Provide the [X, Y] coordinate of the cell's center where the given text is located.  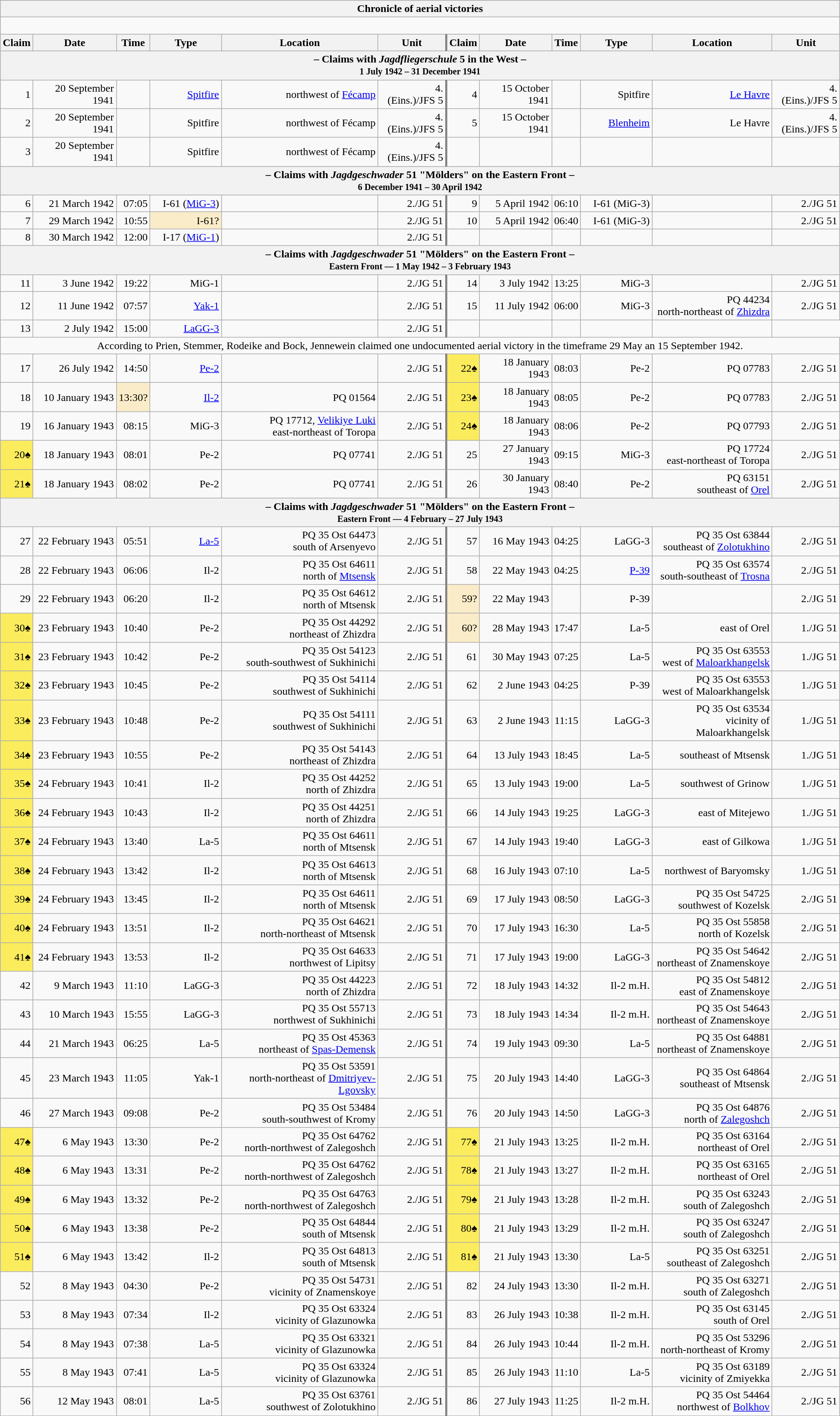
13:30? [133, 397]
PQ 35 Ost 44252 north of Zhizdra [299, 784]
10:42 [133, 657]
29 March 1942 [74, 220]
PQ 35 Ost 54114 southwest of Sukhinichi [299, 685]
61 [463, 657]
PQ 35 Ost 63243 south of Zalegoshch [712, 1199]
PQ 35 Ost 64633 northwest of Lipitsy [299, 957]
10:43 [133, 813]
19 [17, 426]
11:05 [133, 1078]
68 [463, 870]
06:20 [133, 599]
14:34 [566, 1015]
18 [17, 397]
east of Gilkowa [712, 842]
– Claims with Jagdgeschwader 51 "Mölders" on the Eastern Front –6 December 1941 – 30 April 1942 [420, 181]
59? [463, 599]
04:30 [133, 1286]
83 [463, 1315]
PQ 35 Ost 63164 northeast of Orel [712, 1141]
PQ 35 Ost 63271 south of Zalegoshch [712, 1286]
PQ 35 Ost 55858 north of Kozelsk [712, 928]
37♠ [17, 842]
06:25 [133, 1043]
24 July 1943 [516, 1286]
14:32 [566, 985]
44 [17, 1043]
86 [463, 1401]
13:38 [133, 1228]
17 [17, 369]
PQ 17724 east-northeast of Toropa [712, 455]
PQ 44234 north-northeast of Zhizdra [712, 306]
PQ 35 Ost 63761 southwest of Zolotukhino [299, 1401]
07:25 [566, 657]
19:22 [133, 283]
08:03 [566, 369]
3 July 1942 [516, 283]
08:50 [566, 899]
MiG-1 [186, 283]
10:45 [133, 685]
41♠ [17, 957]
21♠ [17, 484]
46 [17, 1113]
PQ 35 Ost 63145 south of Orel [712, 1315]
17:47 [566, 627]
58 [463, 570]
12 [17, 306]
13:29 [566, 1228]
09:30 [566, 1043]
21 March 1942 [74, 203]
67 [463, 842]
11 July 1942 [516, 306]
southwest of Grinow [712, 784]
06:06 [133, 570]
52 [17, 1286]
According to Prien, Stemmer, Rodeike and Bock, Jennewein claimed one undocumented aerial victory in the timeframe 29 May an 15 September 1942. [420, 346]
13:51 [133, 928]
12:00 [133, 237]
60? [463, 627]
56 [17, 1401]
PQ 35 Ost 54812 east of Znamenskoye [712, 985]
07:34 [133, 1315]
07:10 [566, 870]
PQ 63151 southeast of Orel [712, 484]
35♠ [17, 784]
36♠ [17, 813]
23♠ [463, 397]
27 March 1943 [74, 1113]
66 [463, 813]
PQ 35 Ost 63321vicinity of Glazunowka [299, 1343]
PQ 35 Ost 54731vicinity of Znamenskoye [299, 1286]
76 [463, 1113]
– Claims with Jagdfliegerschule 5 in the West –1 July 1942 – 31 December 1941 [420, 66]
southeast of Mtsensk [712, 755]
07:57 [133, 306]
Blenheim [617, 123]
PQ 35 Ost 64844 south of Mtsensk [299, 1228]
PQ 35 Ost 44292 northeast of Zhizdra [299, 627]
49♠ [17, 1199]
07:41 [133, 1373]
PQ 35 Ost 53296 north-northeast of Kromy [712, 1343]
PQ 35 Ost 64621 north-northeast of Mtsensk [299, 928]
26 July 1942 [74, 369]
3 [17, 152]
14 [463, 283]
10 [463, 220]
13:28 [566, 1199]
29 [17, 599]
13:27 [566, 1171]
23 March 1943 [74, 1078]
08:40 [566, 484]
PQ 35 Ost 45363 northeast of Spas-Demensk [299, 1043]
10 March 1943 [74, 1015]
08:06 [566, 426]
east of Orel [712, 627]
07:38 [133, 1343]
38♠ [17, 870]
16:30 [566, 928]
51♠ [17, 1257]
PQ 35 Ost 64881 northeast of Znamenskoye [712, 1043]
63 [463, 720]
48♠ [17, 1171]
– Claims with Jagdgeschwader 51 "Mölders" on the Eastern Front –Eastern Front — 4 February – 27 July 1943 [420, 512]
10:48 [133, 720]
PQ 35 Ost 63844 southeast of Zolotukhino [712, 541]
08:02 [133, 484]
30 January 1943 [516, 484]
PQ 35 Ost 44251 north of Zhizdra [299, 813]
34♠ [17, 755]
20♠ [17, 455]
30♠ [17, 627]
40♠ [17, 928]
I-17 (MiG-1) [186, 237]
PQ 35 Ost 54725 southwest of Kozelsk [712, 899]
06:40 [566, 220]
10:41 [133, 784]
79♠ [463, 1199]
PQ 01564 [299, 397]
06:10 [566, 203]
9 [463, 203]
21 March 1943 [74, 1043]
PQ 35 Ost 64813 south of Mtsensk [299, 1257]
27 [17, 541]
28 May 1943 [516, 627]
53 [17, 1315]
19 July 1943 [516, 1043]
81♠ [463, 1257]
07:05 [133, 203]
11 June 1942 [74, 306]
PQ 35 Ost 54111 southwest of Sukhinichi [299, 720]
15:55 [133, 1015]
70 [463, 928]
64 [463, 755]
PQ 35 Ost 64612 north of Mtsensk [299, 599]
08:05 [566, 397]
PQ 35 Ost 63247 south of Zalegoshch [712, 1228]
22♠ [463, 369]
16 January 1943 [74, 426]
4 [463, 94]
43 [17, 1015]
PQ 35 Ost 63189vicinity of Zmiyekka [712, 1373]
10 January 1943 [74, 397]
19:40 [566, 842]
30 March 1942 [74, 237]
55 [17, 1373]
Chronicle of aerial victories [420, 9]
PQ 07793 [712, 426]
8 [17, 237]
9 March 1943 [74, 985]
65 [463, 784]
10:40 [133, 627]
I-61? [186, 220]
PQ 35 Ost 64473 south of Arsenyevo [299, 541]
08:15 [133, 426]
13 [17, 329]
27 July 1943 [516, 1401]
east of Mitejewo [712, 813]
24♠ [463, 426]
13:32 [133, 1199]
1 [17, 94]
PQ 35 Ost 53484 south-southwest of Kromy [299, 1113]
78♠ [463, 1171]
85 [463, 1373]
PQ 35 Ost 63574 south-southeast of Trosna [712, 570]
50♠ [17, 1228]
80♠ [463, 1228]
16 July 1943 [516, 870]
11 [17, 283]
2 July 1942 [74, 329]
05:51 [133, 541]
62 [463, 685]
5 [463, 123]
PQ 35 Ost 64876 north of Zalegoshch [712, 1113]
PQ 35 Ost 64763 north-northwest of Zalegoshch [299, 1199]
28 [17, 570]
72 [463, 985]
PQ 35 Ost 63251 southeast of Zalegoshch [712, 1257]
11:15 [566, 720]
13:45 [133, 899]
7 [17, 220]
42 [17, 985]
PQ 35 Ost 63534vicinity of Maloarkhangelsk [712, 720]
10:44 [566, 1343]
PQ 35 Ost 54464 northwest of Bolkhov [712, 1401]
PQ 35 Ost 54643 northeast of Znamenskoye [712, 1015]
PQ 35 Ost 54143 northeast of Zhizdra [299, 755]
18:45 [566, 755]
71 [463, 957]
PQ 35 Ost 64864 southeast of Mtsensk [712, 1078]
13:31 [133, 1171]
30 May 1943 [516, 657]
PQ 35 Ost 54123 south-southwest of Sukhinichi [299, 657]
15 [463, 306]
09:15 [566, 455]
74 [463, 1043]
PQ 35 Ost 54642 northeast of Znamenskoye [712, 957]
45 [17, 1078]
northwest of Baryomsky [712, 870]
13:40 [133, 842]
PQ 35 Ost 64613 north of Mtsensk [299, 870]
PQ 35 Ost 44223 north of Zhizdra [299, 985]
73 [463, 1015]
54 [17, 1343]
26 [463, 484]
12 May 1943 [74, 1401]
11:25 [566, 1401]
19:25 [566, 813]
16 May 1943 [516, 541]
3 June 1942 [74, 283]
PQ 35 Ost 53591 north-northeast of Dmitriyev-Lgovsky [299, 1078]
13:53 [133, 957]
47♠ [17, 1141]
6 [17, 203]
31♠ [17, 657]
39♠ [17, 899]
25 [463, 455]
10:38 [566, 1315]
PQ 35 Ost 63165 northeast of Orel [712, 1171]
– Claims with Jagdgeschwader 51 "Mölders" on the Eastern Front –Eastern Front — 1 May 1942 – 3 February 1943 [420, 260]
77♠ [463, 1141]
PQ 35 Ost 55713 northwest of Sukhinichi [299, 1015]
06:00 [566, 306]
09:08 [133, 1113]
14:40 [566, 1078]
69 [463, 899]
84 [463, 1343]
2 [17, 123]
27 January 1943 [516, 455]
75 [463, 1078]
82 [463, 1286]
PQ 17712, Velikiye Luki east-northeast of Toropa [299, 426]
32♠ [17, 685]
15:00 [133, 329]
57 [463, 541]
33♠ [17, 720]
